Output the (X, Y) coordinate of the center of the cell containing the given text.  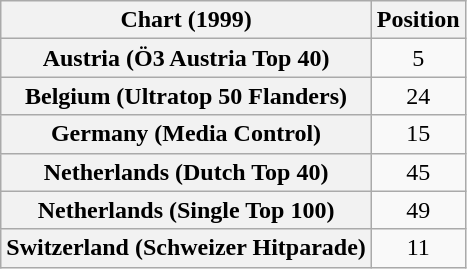
49 (418, 210)
45 (418, 172)
Switzerland (Schweizer Hitparade) (186, 248)
Chart (1999) (186, 20)
Austria (Ö3 Austria Top 40) (186, 58)
Germany (Media Control) (186, 134)
Netherlands (Single Top 100) (186, 210)
Position (418, 20)
5 (418, 58)
Belgium (Ultratop 50 Flanders) (186, 96)
24 (418, 96)
15 (418, 134)
11 (418, 248)
Netherlands (Dutch Top 40) (186, 172)
